For the text-containing cell, return its midpoint in [x, y] coordinate format. 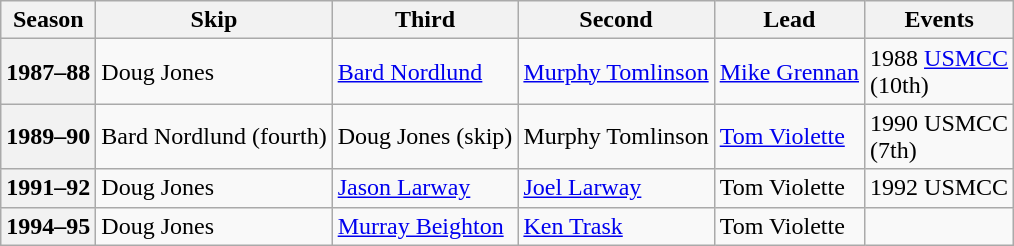
Doug Jones (skip) [425, 136]
Season [48, 20]
1994–95 [48, 226]
1988 USMCC (10th) [940, 72]
Second [616, 20]
Murray Beighton [425, 226]
Events [940, 20]
Lead [789, 20]
1989–90 [48, 136]
Third [425, 20]
Joel Larway [616, 188]
Bard Nordlund [425, 72]
Jason Larway [425, 188]
1987–88 [48, 72]
Ken Trask [616, 226]
Mike Grennan [789, 72]
Bard Nordlund (fourth) [214, 136]
1992 USMCC [940, 188]
1990 USMCC (7th) [940, 136]
Skip [214, 20]
1991–92 [48, 188]
